Determine the (X, Y) coordinate at the center of the cell enclosing the given text.  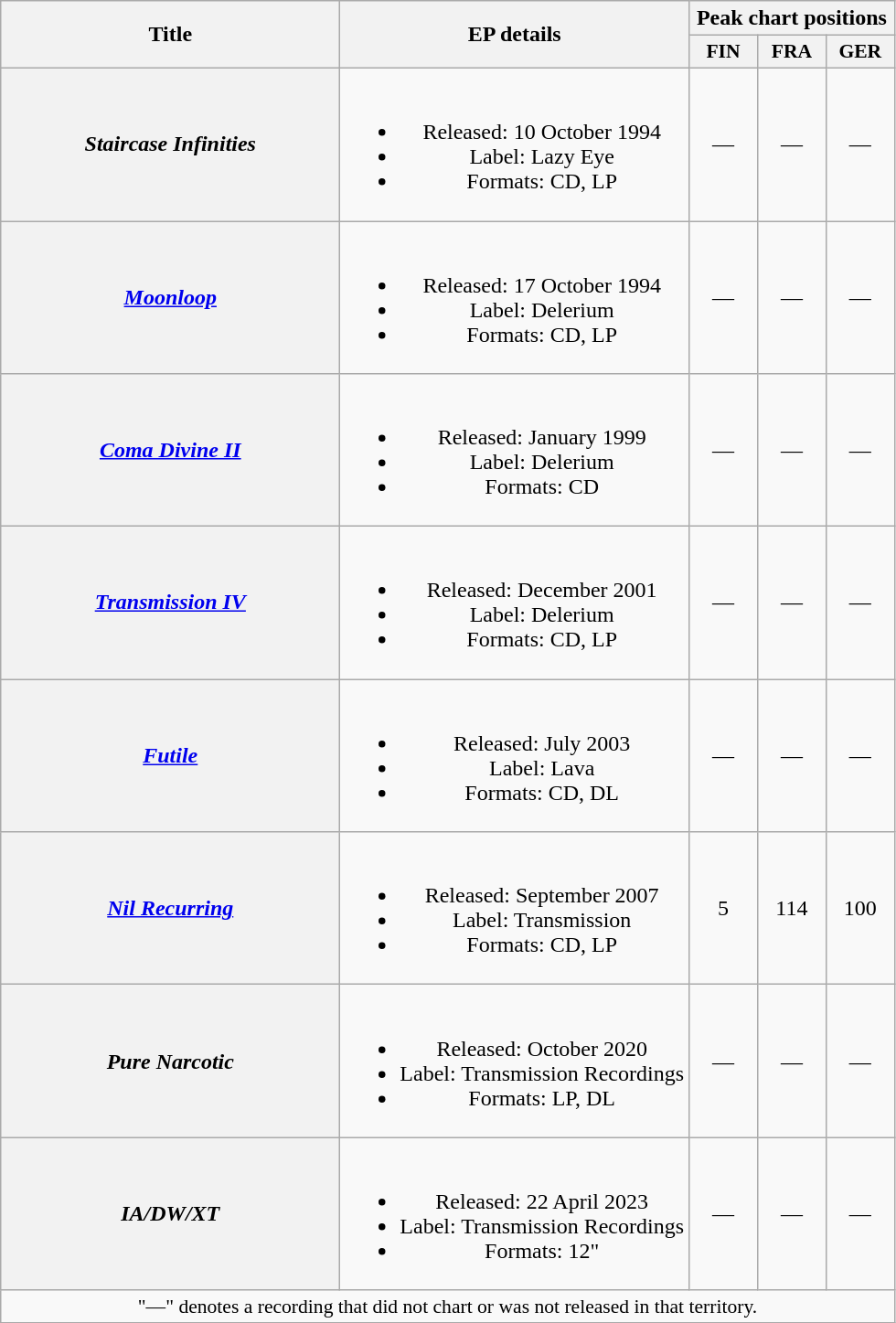
IA/DW/XT (170, 1214)
5 (724, 909)
Released: September 2007Label: TransmissionFormats: CD, LP (515, 909)
Released: October 2020Label: Transmission RecordingsFormats: LP, DL (515, 1061)
Transmission IV (170, 603)
Released: 10 October 1994Label: Lazy EyeFormats: CD, LP (515, 144)
Staircase Infinities (170, 144)
Peak chart positions (792, 18)
Coma Divine II (170, 450)
Released: January 1999Label: DeleriumFormats: CD (515, 450)
FRA (792, 52)
Released: 22 April 2023Label: Transmission RecordingsFormats: 12" (515, 1214)
Released: December 2001Label: DeleriumFormats: CD, LP (515, 603)
Released: July 2003Label: LavaFormats: CD, DL (515, 755)
"—" denotes a recording that did not chart or was not released in that territory. (448, 1307)
100 (859, 909)
Released: 17 October 1994Label: DeleriumFormats: CD, LP (515, 298)
Title (170, 35)
Moonloop (170, 298)
GER (859, 52)
Pure Narcotic (170, 1061)
FIN (724, 52)
EP details (515, 35)
Nil Recurring (170, 909)
Futile (170, 755)
114 (792, 909)
